For the text-containing cell, return its midpoint in (X, Y) coordinate format. 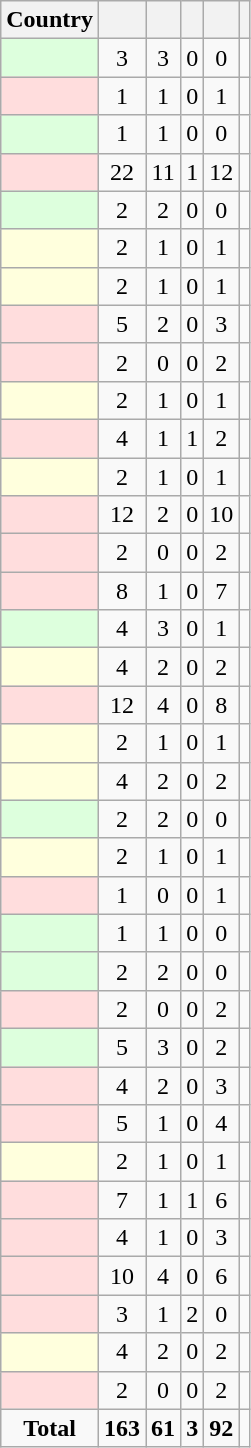
61 (164, 1428)
11 (164, 172)
22 (122, 172)
Total (50, 1428)
163 (122, 1428)
92 (222, 1428)
Country (50, 20)
